Scan for the cell matching the given text and deliver its [x, y] coordinate at center. 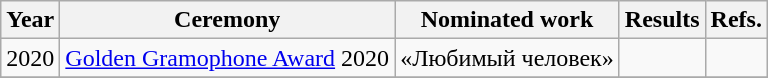
Ceremony [228, 20]
Nominated work [508, 20]
«Любимый человек» [508, 58]
Golden Gramophone Award 2020 [228, 58]
Refs. [736, 20]
Results [662, 20]
2020 [30, 58]
Year [30, 20]
